Pinpoint the cell where the given text exists, returning its [x, y] midpoint coordinate. 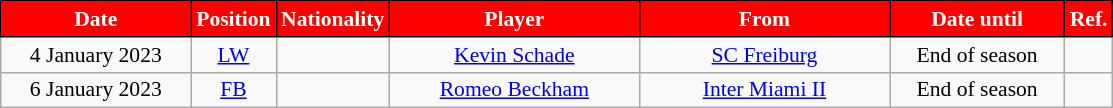
Date [96, 19]
Position [234, 19]
Kevin Schade [514, 55]
Ref. [1089, 19]
6 January 2023 [96, 90]
Date until [978, 19]
LW [234, 55]
SC Freiburg [764, 55]
From [764, 19]
Player [514, 19]
4 January 2023 [96, 55]
Nationality [332, 19]
FB [234, 90]
Inter Miami II [764, 90]
Romeo Beckham [514, 90]
